Locate the cell with the specified text and output its (x, y) center coordinate. 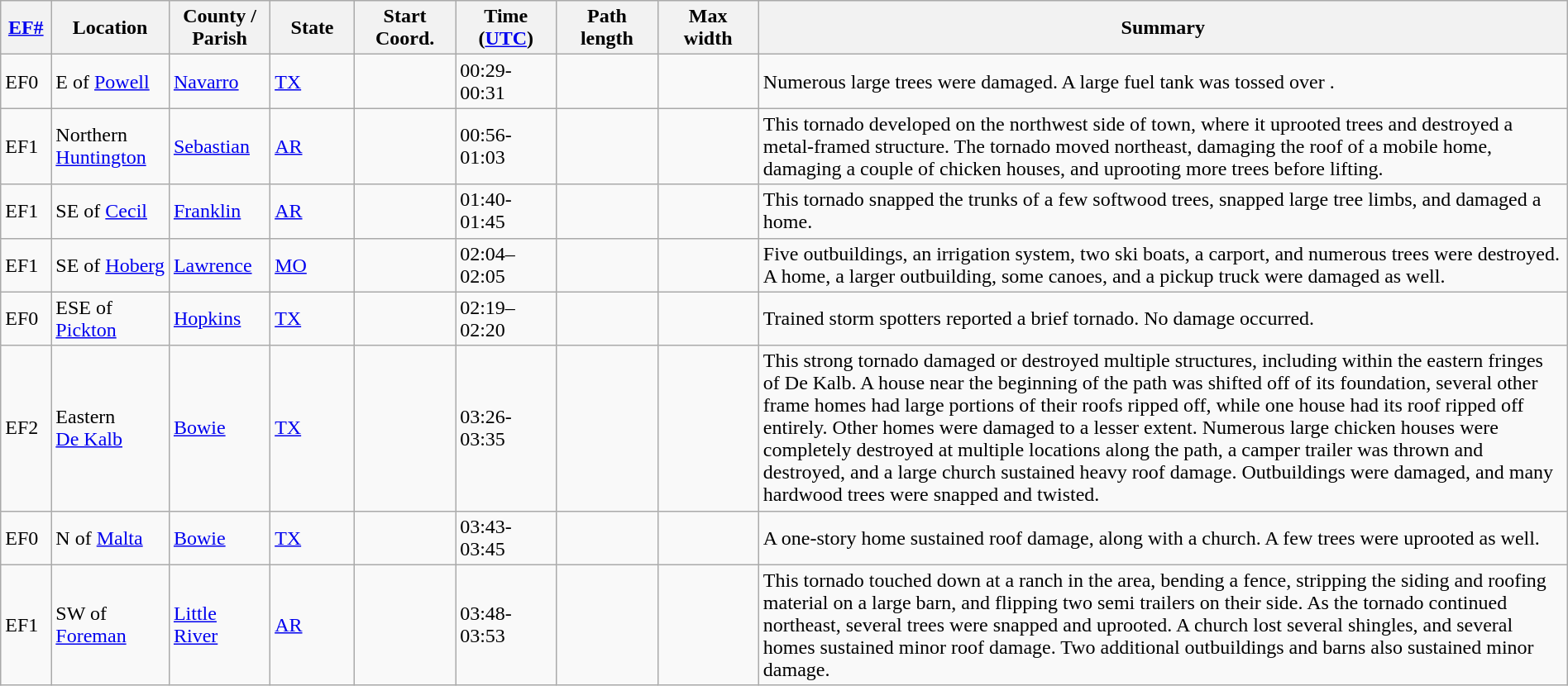
Little River (219, 625)
SE of Cecil (111, 212)
02:04–02:05 (506, 264)
E of Powell (111, 81)
SW of Foreman (111, 625)
MO (313, 264)
Summary (1163, 28)
Location (111, 28)
01:40-01:45 (506, 212)
This tornado snapped the trunks of a few softwood trees, snapped large tree limbs, and damaged a home. (1163, 212)
03:48-03:53 (506, 625)
02:19–02:20 (506, 319)
03:43-03:45 (506, 537)
Trained storm spotters reported a brief tornado. No damage occurred. (1163, 319)
EF2 (26, 428)
Northern Huntington (111, 146)
N of Malta (111, 537)
Sebastian (219, 146)
Time (UTC) (506, 28)
ESE of Pickton (111, 319)
00:56-01:03 (506, 146)
00:29-00:31 (506, 81)
Eastern De Kalb (111, 428)
A one-story home sustained roof damage, along with a church. A few trees were uprooted as well. (1163, 537)
03:26-03:35 (506, 428)
Lawrence (219, 264)
County / Parish (219, 28)
Start Coord. (404, 28)
Max width (708, 28)
SE of Hoberg (111, 264)
Franklin (219, 212)
Navarro (219, 81)
State (313, 28)
Numerous large trees were damaged. A large fuel tank was tossed over . (1163, 81)
EF# (26, 28)
Path length (607, 28)
Hopkins (219, 319)
